For the text-containing cell, return its midpoint in (X, Y) coordinate format. 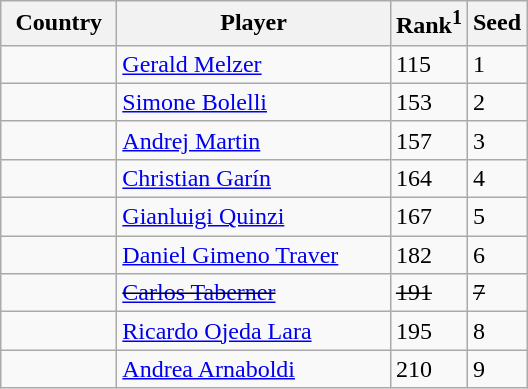
167 (428, 217)
157 (428, 140)
1 (496, 64)
182 (428, 255)
Gianluigi Quinzi (254, 217)
153 (428, 102)
Player (254, 24)
8 (496, 331)
Seed (496, 24)
210 (428, 369)
Ricardo Ojeda Lara (254, 331)
Gerald Melzer (254, 64)
Country (59, 24)
Daniel Gimeno Traver (254, 255)
7 (496, 293)
2 (496, 102)
Rank1 (428, 24)
Andrea Arnaboldi (254, 369)
191 (428, 293)
9 (496, 369)
115 (428, 64)
3 (496, 140)
Simone Bolelli (254, 102)
Carlos Taberner (254, 293)
4 (496, 178)
Christian Garín (254, 178)
164 (428, 178)
6 (496, 255)
5 (496, 217)
195 (428, 331)
Andrej Martin (254, 140)
